For the text-containing cell, return its midpoint in [x, y] coordinate format. 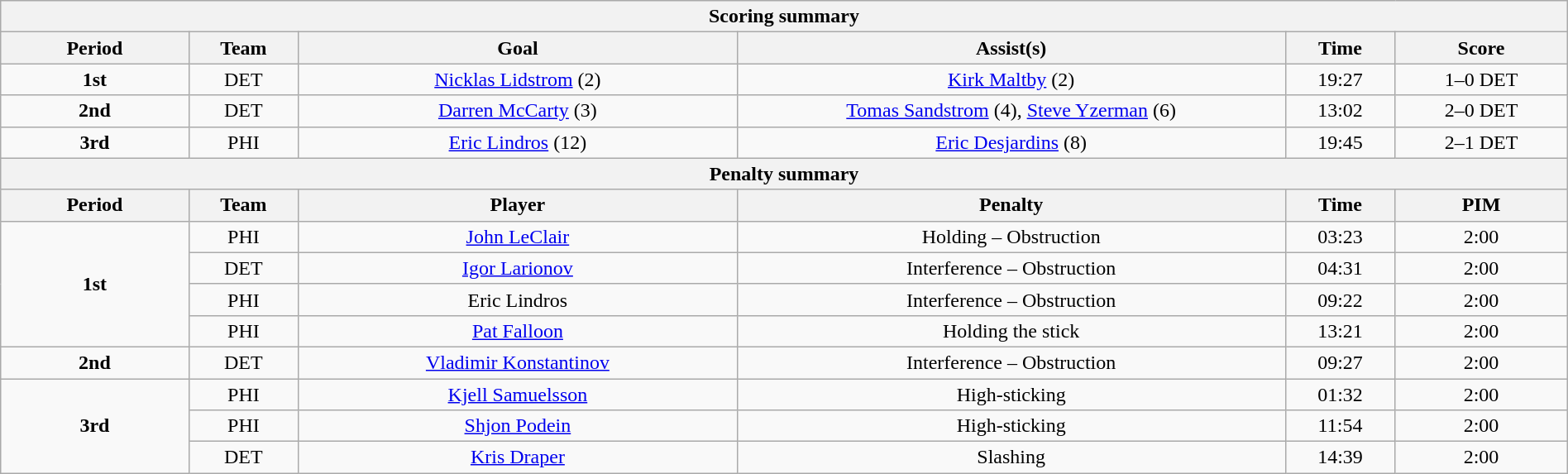
Player [518, 205]
Darren McCarty (3) [518, 111]
2–0 DET [1481, 111]
11:54 [1340, 426]
Assist(s) [1011, 48]
Penalty [1011, 205]
Slashing [1011, 457]
PIM [1481, 205]
Goal [518, 48]
19:27 [1340, 79]
John LeClair [518, 237]
Eric Desjardins (8) [1011, 142]
Pat Falloon [518, 331]
Kjell Samuelsson [518, 395]
Igor Larionov [518, 268]
09:27 [1340, 362]
04:31 [1340, 268]
Vladimir Konstantinov [518, 362]
1–0 DET [1481, 79]
Kirk Maltby (2) [1011, 79]
19:45 [1340, 142]
Penalty summary [784, 174]
2–1 DET [1481, 142]
Holding – Obstruction [1011, 237]
Scoring summary [784, 17]
Shjon Podein [518, 426]
Nicklas Lidstrom (2) [518, 79]
Score [1481, 48]
Holding the stick [1011, 331]
01:32 [1340, 395]
Tomas Sandstrom (4), Steve Yzerman (6) [1011, 111]
13:21 [1340, 331]
14:39 [1340, 457]
Eric Lindros [518, 299]
Eric Lindros (12) [518, 142]
13:02 [1340, 111]
09:22 [1340, 299]
03:23 [1340, 237]
Kris Draper [518, 457]
